Capture the cell that displays the provided text and extract its (x, y) central coordinate. 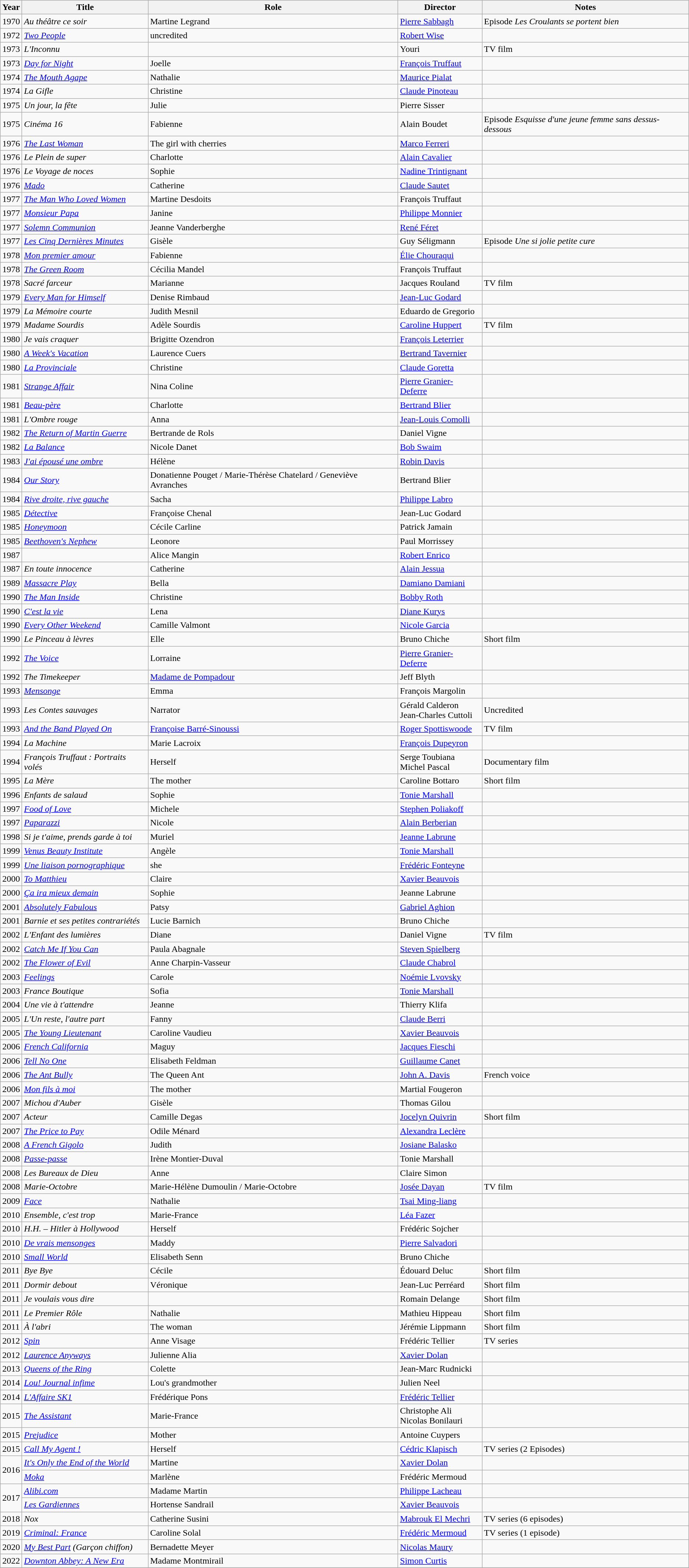
TV series (2 Episodes) (586, 1449)
Alain Jessua (440, 569)
Nicole Danet (273, 447)
Le Plein de super (85, 157)
Élie Chouraqui (440, 255)
Our Story (85, 480)
Thomas Gilou (440, 1103)
Détective (85, 513)
Frédéric Sojcher (440, 1229)
Feelings (85, 977)
Madame Montmirail (273, 1561)
Tsai Ming-liang (440, 1201)
My Best Part (Garçon chiffon) (85, 1547)
La Mémoire courte (85, 311)
Michele (273, 809)
1995 (11, 781)
Irène Montier-Duval (273, 1159)
La Mère (85, 781)
The Assistant (85, 1416)
The Last Woman (85, 143)
Robert Enrico (440, 555)
The Return of Martin Guerre (85, 433)
Director (440, 7)
Hortense Sandrail (273, 1505)
Serge ToubianaMichel Pascal (440, 762)
TV series (6 episodes) (586, 1519)
Paul Morrissey (440, 541)
François Truffaut : Portraits volés (85, 762)
Nina Coline (273, 386)
2013 (11, 1369)
Food of Love (85, 809)
La Gifle (85, 91)
Alain Boudet (440, 124)
2022 (11, 1561)
L'Un reste, l'autre part (85, 1019)
Strange Affair (85, 386)
Marco Ferreri (440, 143)
Stephen Poliakoff (440, 809)
Leonore (273, 541)
The Young Lieutenant (85, 1033)
The Flower of Evil (85, 963)
Les Bureaux de Dieu (85, 1173)
Jean-Louis Comolli (440, 419)
Elisabeth Feldman (273, 1061)
1972 (11, 35)
Mensonge (85, 691)
Claire Simon (440, 1173)
Claude Chabrol (440, 963)
2004 (11, 1005)
Robin Davis (440, 461)
Martine Legrand (273, 21)
Dormir debout (85, 1285)
John A. Davis (440, 1075)
Le Pinceau à lèvres (85, 639)
Donatienne Pouget / Marie-Thérèse Chatelard / Geneviève Avranches (273, 480)
French California (85, 1047)
Honeymoon (85, 527)
Édouard Deluc (440, 1271)
C'est la vie (85, 611)
TV series (1 episode) (586, 1533)
Marie Lacroix (273, 743)
Lou's grandmother (273, 1383)
Claude Sautet (440, 185)
Tell No One (85, 1061)
Je voulais vous dire (85, 1299)
Pierre Sabbagh (440, 21)
Philippe Lacheau (440, 1491)
Every Man for Himself (85, 297)
Bobby Roth (440, 597)
The Green Room (85, 269)
Role (273, 7)
Mon premier amour (85, 255)
Carole (273, 977)
Episode Une si jolie petite cure (586, 241)
TV series (586, 1341)
Frédérique Pons (273, 1397)
Martial Fougeron (440, 1089)
1970 (11, 21)
Rive droite, rive gauche (85, 499)
Le Voyage de noces (85, 171)
En toute innocence (85, 569)
The Man Inside (85, 597)
Maddy (273, 1243)
Sacha (273, 499)
Cédric Klapisch (440, 1449)
Julien Neel (440, 1383)
Patrick Jamain (440, 527)
Camille Valmont (273, 625)
Les Contes sauvages (85, 710)
Martine (273, 1463)
Call My Agent ! (85, 1449)
Criminal: France (85, 1533)
Roger Spottiswoode (440, 729)
Marlène (273, 1477)
Jocelyn Quivrin (440, 1117)
L'Enfant des lumières (85, 935)
The woman (273, 1327)
Robert Wise (440, 35)
Gérald CalderonJean-Charles Cuttoli (440, 710)
Si je t'aime, prends garde à toi (85, 837)
Simon Curtis (440, 1561)
Year (11, 7)
1996 (11, 795)
À l'abri (85, 1327)
Les Gardiennes (85, 1505)
A French Gigolo (85, 1145)
Alice Mangin (273, 555)
Muriel (273, 837)
René Féret (440, 227)
Guy Séligmann (440, 241)
Day for Night (85, 63)
Claire (273, 879)
Nicole (273, 823)
she (273, 865)
1983 (11, 461)
To Matthieu (85, 879)
Caroline Vaudieu (273, 1033)
Jeanne Vanderberghe (273, 227)
Une liaison pornographique (85, 865)
Nox (85, 1519)
2018 (11, 1519)
Pierre Sisser (440, 105)
Episode Les Croulants se portent bien (586, 21)
Pierre Salvadori (440, 1243)
Moka (85, 1477)
Lucie Barnich (273, 921)
Prejudice (85, 1435)
Nadine Trintignant (440, 171)
Bella (273, 583)
Notes (586, 7)
La Machine (85, 743)
François Leterrier (440, 339)
A Week's Vacation (85, 353)
Marie-Octobre (85, 1187)
Gabriel Aghion (440, 907)
Christophe AliNicolas Bonilauri (440, 1416)
Guillaume Canet (440, 1061)
Alain Cavalier (440, 157)
Un jour, la fête (85, 105)
Ça ira mieux demain (85, 893)
Eduardo de Gregorio (440, 311)
Angèle (273, 851)
Mabrouk El Mechri (440, 1519)
Diane (273, 935)
Documentary film (586, 762)
Nicolas Maury (440, 1547)
Maurice Pialat (440, 77)
Absolutely Fabulous (85, 907)
Alain Berberian (440, 823)
L'Affaire SK1 (85, 1397)
Nicole Garcia (440, 625)
Lou! Journal infime (85, 1383)
Romain Delange (440, 1299)
Marianne (273, 283)
Jean-Luc Perréard (440, 1285)
Je vais craquer (85, 339)
Queens of the Ring (85, 1369)
Bernadette Meyer (273, 1547)
Jérémie Lippmann (440, 1327)
Solemn Communion (85, 227)
France Boutique (85, 991)
French voice (586, 1075)
2020 (11, 1547)
Damiano Damiani (440, 583)
Janine (273, 213)
Caroline Solal (273, 1533)
The Voice (85, 658)
Enfants de salaud (85, 795)
Hélène (273, 461)
2016 (11, 1470)
Massacre Play (85, 583)
Cécilia Mandel (273, 269)
Madame Sourdis (85, 325)
Léa Fazer (440, 1215)
The Mouth Agape (85, 77)
Title (85, 7)
Elle (273, 639)
Colette (273, 1369)
Josiane Balasko (440, 1145)
1998 (11, 837)
Beethoven's Nephew (85, 541)
Françoise Barré-Sinoussi (273, 729)
Maguy (273, 1047)
Les Cinq Dernières Minutes (85, 241)
Sacré farceur (85, 283)
Denise Rimbaud (273, 297)
Face (85, 1201)
Jeanne (273, 1005)
Claude Goretta (440, 367)
Michou d'Auber (85, 1103)
Mado (85, 185)
Françoise Chenal (273, 513)
L'Ombre rouge (85, 419)
Acteur (85, 1117)
L'Inconnu (85, 49)
Jeff Blyth (440, 677)
Bertrande de Rols (273, 433)
Frédéric Fonteyne (440, 865)
Lena (273, 611)
Bob Swaim (440, 447)
The Timekeeper (85, 677)
Madame de Pompadour (273, 677)
Brigitte Ozendron (273, 339)
The Queen Ant (273, 1075)
Antoine Cuypers (440, 1435)
Philippe Monnier (440, 213)
Madame Martin (273, 1491)
Alexandra Leclère (440, 1131)
Anne Charpin-Vasseur (273, 963)
Passe-passe (85, 1159)
Au théâtre ce soir (85, 21)
Judith Mesnil (273, 311)
The Ant Bully (85, 1075)
Mathieu Hippeau (440, 1313)
Catch Me If You Can (85, 949)
1989 (11, 583)
Anne Visage (273, 1341)
Diane Kurys (440, 611)
Camille Degas (273, 1117)
Bye Bye (85, 1271)
Barnie et ses petites contrariétés (85, 921)
Cinéma 16 (85, 124)
Laurence Cuers (273, 353)
Laurence Anyways (85, 1355)
Venus Beauty Institute (85, 851)
Narrator (273, 710)
Philippe Labro (440, 499)
Paparazzi (85, 823)
Jean-Marc Rudnicki (440, 1369)
Judith (273, 1145)
The Price to Pay (85, 1131)
2019 (11, 1533)
Jacques Rouland (440, 283)
Thierry Klifa (440, 1005)
Beau-père (85, 405)
Une vie à t'attendre (85, 1005)
It's Only the End of the World (85, 1463)
Odile Ménard (273, 1131)
Two People (85, 35)
Claude Pinoteau (440, 91)
Paula Abagnale (273, 949)
Adèle Sourdis (273, 325)
Marie-Hélène Dumoulin / Marie-Octobre (273, 1187)
Episode Esquisse d'une jeune femme sans dessus-dessous (586, 124)
Joelle (273, 63)
Anne (273, 1173)
Spin (85, 1341)
Every Other Weekend (85, 625)
Fanny (273, 1019)
Noémie Lvovsky (440, 977)
2017 (11, 1498)
The Man Who Loved Women (85, 199)
Lorraine (273, 658)
Mon fils à moi (85, 1089)
La Provinciale (85, 367)
Sofia (273, 991)
Julie (273, 105)
François Margolin (440, 691)
Downton Abbey: A New Era (85, 1561)
Claude Berri (440, 1019)
Anna (273, 419)
Ensemble, c'est trop (85, 1215)
Bertrand Tavernier (440, 353)
Josée Dayan (440, 1187)
Caroline Bottaro (440, 781)
uncredited (273, 35)
Julienne Alia (273, 1355)
La Balance (85, 447)
De vrais mensonges (85, 1243)
Steven Spielberg (440, 949)
And the Band Played On (85, 729)
Emma (273, 691)
Jacques Fieschi (440, 1047)
Catherine Susini (273, 1519)
H.H. – Hitler à Hollywood (85, 1229)
Patsy (273, 907)
The girl with cherries (273, 143)
Monsieur Papa (85, 213)
2009 (11, 1201)
Small World (85, 1257)
Caroline Huppert (440, 325)
Le Premier Rôle (85, 1313)
Cécile (273, 1271)
J'ai épousé une ombre (85, 461)
Alibi.com (85, 1491)
Youri (440, 49)
Elisabeth Senn (273, 1257)
Véronique (273, 1285)
Cécile Carline (273, 527)
Uncredited (586, 710)
Mother (273, 1435)
François Dupeyron (440, 743)
Martine Desdoits (273, 199)
